Extract the [x, y] coordinate from the center of the cell holding the provided text.  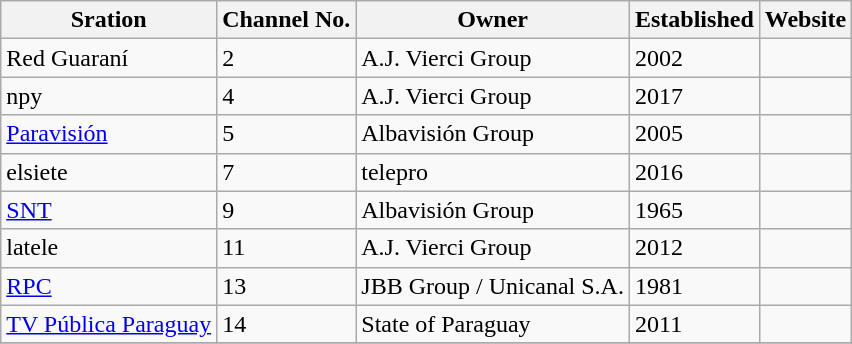
RPC [109, 286]
latele [109, 248]
14 [286, 324]
11 [286, 248]
2016 [694, 172]
npy [109, 96]
2005 [694, 134]
Website [805, 20]
2 [286, 58]
9 [286, 210]
Paravisión [109, 134]
elsiete [109, 172]
JBB Group / Unicanal S.A. [493, 286]
SNT [109, 210]
2012 [694, 248]
Red Guaraní [109, 58]
13 [286, 286]
7 [286, 172]
1981 [694, 286]
Established [694, 20]
2002 [694, 58]
Owner [493, 20]
State of Paraguay [493, 324]
4 [286, 96]
Channel No. [286, 20]
2011 [694, 324]
5 [286, 134]
Sration [109, 20]
telepro [493, 172]
TV Pública Paraguay [109, 324]
2017 [694, 96]
1965 [694, 210]
